Return [x, y] of the center of cell containing provided text 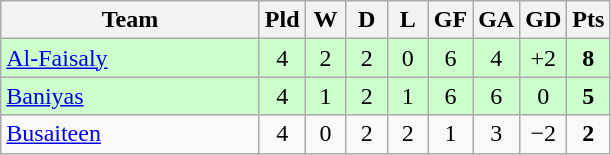
Al-Faisaly [130, 58]
Pld [282, 20]
Team [130, 20]
8 [588, 58]
3 [496, 134]
Pts [588, 20]
L [408, 20]
Busaiteen [130, 134]
GD [544, 20]
GF [450, 20]
Baniyas [130, 96]
5 [588, 96]
D [366, 20]
GA [496, 20]
W [326, 20]
+2 [544, 58]
−2 [544, 134]
